Locate the cell with the specified text and output its [x, y] center coordinate. 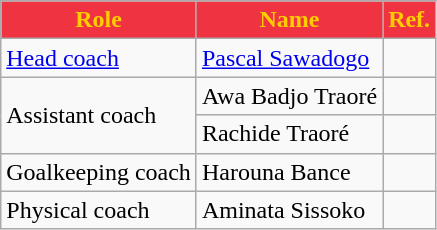
Awa Badjo Traoré [289, 96]
Ref. [410, 20]
Assistant coach [99, 115]
Rachide Traoré [289, 134]
Name [289, 20]
Physical coach [99, 210]
Aminata Sissoko [289, 210]
Pascal Sawadogo [289, 58]
Goalkeeping coach [99, 172]
Head coach [99, 58]
Harouna Bance [289, 172]
Role [99, 20]
